Search for the cell housing the specified text and yield its (x, y) center coordinate. 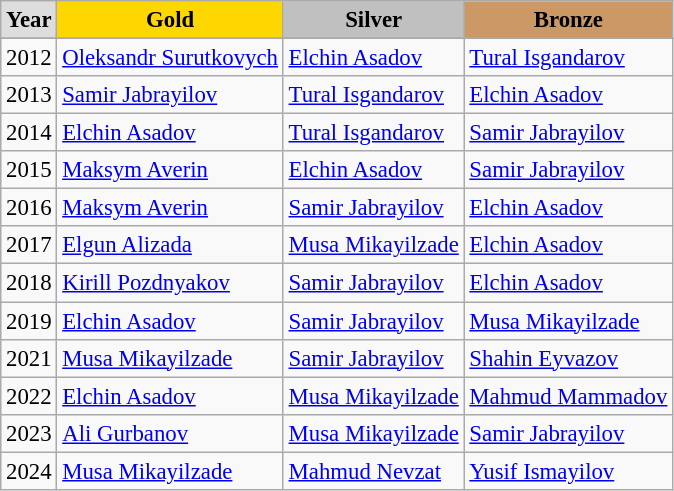
Elgun Alizada (170, 245)
2014 (29, 133)
2018 (29, 283)
Silver (374, 20)
Mahmud Nevzat (374, 471)
Mahmud Mammadov (568, 396)
2016 (29, 208)
2015 (29, 170)
Kirill Pozdnyakov (170, 283)
2012 (29, 58)
2017 (29, 245)
Ali Gurbanov (170, 433)
2024 (29, 471)
Oleksandr Surutkovych (170, 58)
2022 (29, 396)
2023 (29, 433)
2021 (29, 358)
2013 (29, 95)
Yusif Ismayilov (568, 471)
2019 (29, 321)
Year (29, 20)
Bronze (568, 20)
Gold (170, 20)
Shahin Eyvazov (568, 358)
